Determine the [x, y] coordinate at the center of the cell enclosing the given text.  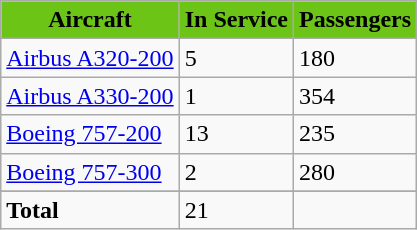
354 [356, 96]
235 [356, 134]
Airbus A330-200 [90, 96]
In Service [236, 20]
Boeing 757-300 [90, 172]
2 [236, 172]
280 [356, 172]
5 [236, 58]
Passengers [356, 20]
Aircraft [90, 20]
Boeing 757-200 [90, 134]
13 [236, 134]
180 [356, 58]
Total [90, 210]
21 [236, 210]
1 [236, 96]
Airbus A320-200 [90, 58]
